Find where the given text appears and provide that cell's center as [X, Y] coordinate. 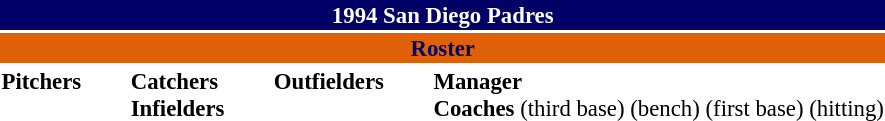
Roster [442, 48]
1994 San Diego Padres [442, 15]
